From the cell containing the given text, extract its center point as [X, Y] coordinate. 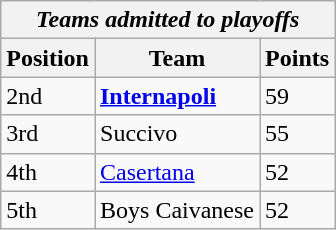
4th [48, 172]
3rd [48, 134]
55 [298, 134]
Boys Caivanese [176, 210]
5th [48, 210]
Teams admitted to playoffs [168, 20]
Position [48, 58]
Team [176, 58]
2nd [48, 96]
Succivo [176, 134]
Points [298, 58]
Internapoli [176, 96]
59 [298, 96]
Casertana [176, 172]
